Capture the cell that displays the provided text and extract its [X, Y] central coordinate. 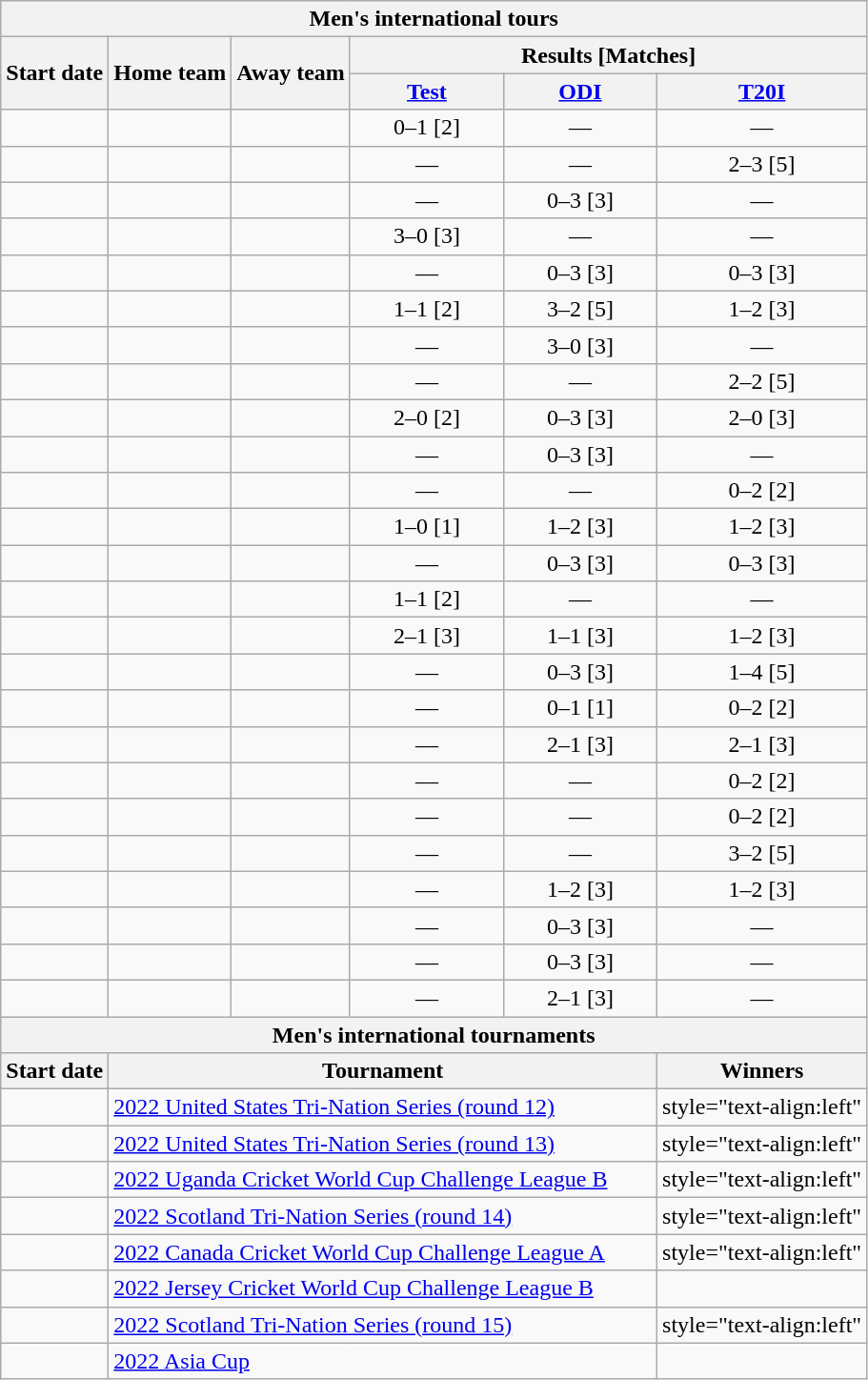
1–4 [5] [762, 672]
1–0 [1] [427, 527]
2–0 [3] [762, 417]
2–0 [2] [427, 417]
2022 United States Tri-Nation Series (round 13) [383, 1144]
Away team [292, 73]
2022 Uganda Cricket World Cup Challenge League B [383, 1180]
Tournament [383, 1071]
Results [Matches] [608, 55]
2–3 [5] [762, 164]
2022 Scotland Tri-Nation Series (round 14) [383, 1216]
Test [427, 91]
Men's international tournaments [434, 1034]
2022 Scotland Tri-Nation Series (round 15) [383, 1325]
1–1 [3] [579, 636]
ODI [579, 91]
T20I [762, 91]
0–1 [2] [427, 128]
2022 Canada Cricket World Cup Challenge League A [383, 1252]
2022 Asia Cup [383, 1361]
Men's international tours [434, 19]
2022 Jersey Cricket World Cup Challenge League B [383, 1289]
Winners [762, 1071]
Home team [170, 73]
2022 United States Tri-Nation Series (round 12) [383, 1107]
2–2 [5] [762, 381]
0–1 [1] [579, 708]
